For the text-containing cell, return its midpoint in [X, Y] coordinate format. 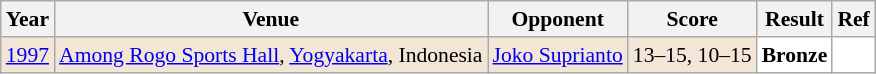
Year [28, 19]
Opponent [558, 19]
Score [692, 19]
Joko Suprianto [558, 55]
Ref [853, 19]
Among Rogo Sports Hall, Yogyakarta, Indonesia [270, 55]
13–15, 10–15 [692, 55]
Result [795, 19]
1997 [28, 55]
Bronze [795, 55]
Venue [270, 19]
